Determine the (x, y) coordinate at the center of the cell enclosing the given text.  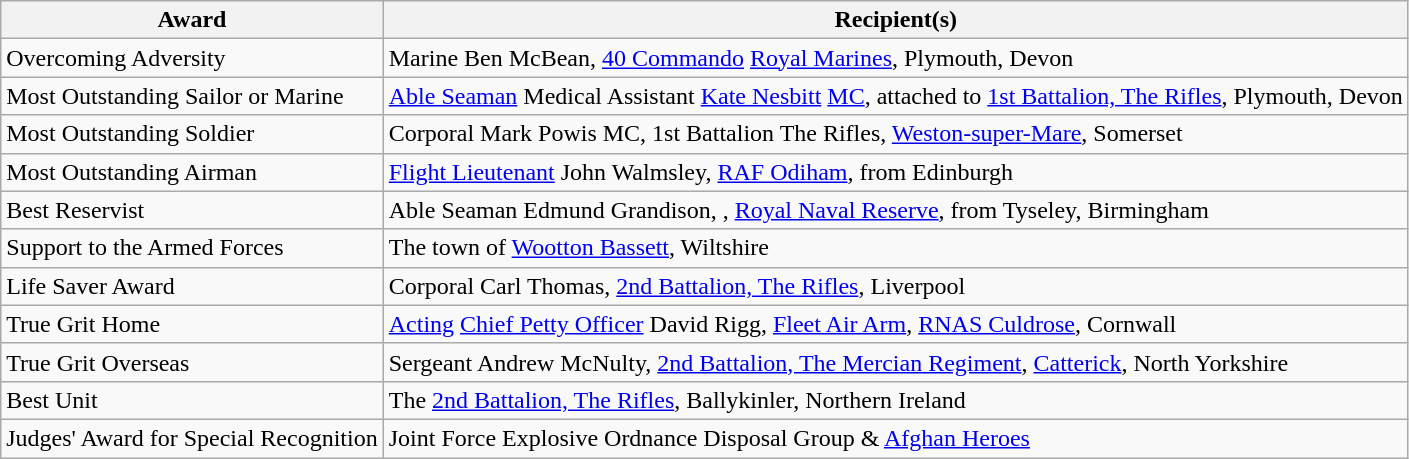
Sergeant Andrew McNulty, 2nd Battalion, The Mercian Regiment, Catterick, North Yorkshire (896, 362)
The 2nd Battalion, The Rifles, Ballykinler, Northern Ireland (896, 400)
Acting Chief Petty Officer David Rigg, Fleet Air Arm, RNAS Culdrose, Cornwall (896, 324)
Overcoming Adversity (192, 58)
Most Outstanding Sailor or Marine (192, 96)
True Grit Home (192, 324)
Flight Lieutenant John Walmsley, RAF Odiham, from Edinburgh (896, 172)
Most Outstanding Airman (192, 172)
Corporal Carl Thomas, 2nd Battalion, The Rifles, Liverpool (896, 286)
Life Saver Award (192, 286)
Award (192, 20)
Support to the Armed Forces (192, 248)
Recipient(s) (896, 20)
Best Reservist (192, 210)
Most Outstanding Soldier (192, 134)
Best Unit (192, 400)
Able Seaman Medical Assistant Kate Nesbitt MC, attached to 1st Battalion, The Rifles, Plymouth, Devon (896, 96)
Judges' Award for Special Recognition (192, 438)
True Grit Overseas (192, 362)
Marine Ben McBean, 40 Commando Royal Marines, Plymouth, Devon (896, 58)
The town of Wootton Bassett, Wiltshire (896, 248)
Corporal Mark Powis MC, 1st Battalion The Rifles, Weston-super-Mare, Somerset (896, 134)
Able Seaman Edmund Grandison, , Royal Naval Reserve, from Tyseley, Birmingham (896, 210)
Joint Force Explosive Ordnance Disposal Group & Afghan Heroes (896, 438)
